Output the (x, y) coordinate of the center of the cell containing the given text.  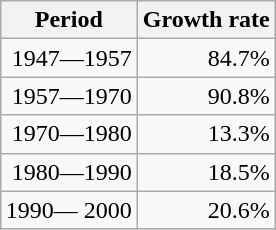
1947—1957 (68, 58)
1990— 2000 (68, 210)
1970—1980 (68, 134)
1980—1990 (68, 172)
13.3% (206, 134)
20.6% (206, 210)
1957—1970 (68, 96)
Growth rate (206, 20)
90.8% (206, 96)
84.7% (206, 58)
18.5% (206, 172)
Period (68, 20)
